Determine the [x, y] coordinate at the center of the cell enclosing the given text.  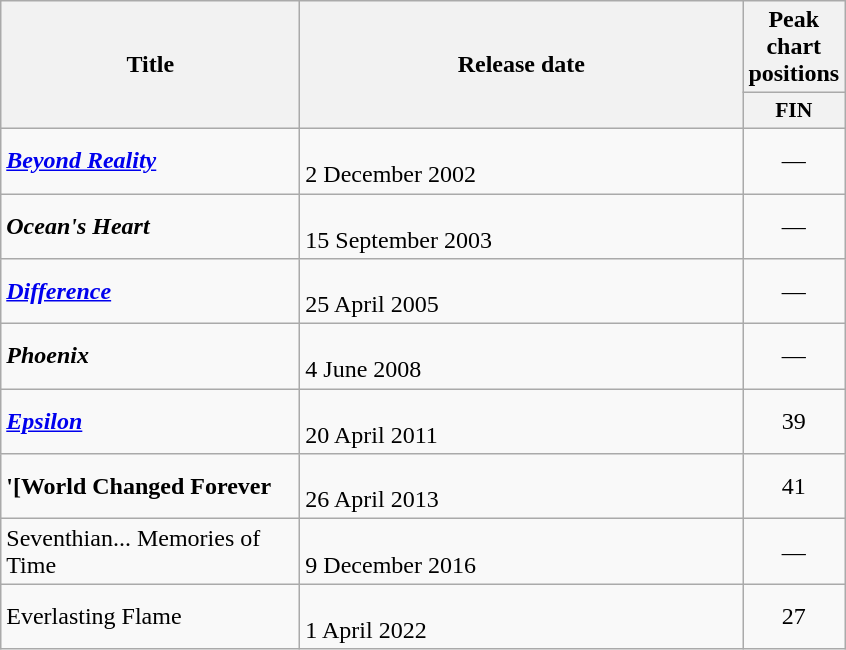
Seventhian... Memories of Time [150, 552]
4 June 2008 [522, 356]
Peak chart positions [794, 47]
27 [794, 616]
25 April 2005 [522, 292]
Epsilon [150, 422]
1 April 2022 [522, 616]
FIN [794, 111]
15 September 2003 [522, 226]
Difference [150, 292]
Phoenix [150, 356]
'[World Changed Forever [150, 486]
Title [150, 65]
20 April 2011 [522, 422]
Release date [522, 65]
26 April 2013 [522, 486]
Everlasting Flame [150, 616]
2 December 2002 [522, 160]
9 December 2016 [522, 552]
Ocean's Heart [150, 226]
Beyond Reality [150, 160]
39 [794, 422]
41 [794, 486]
